Scan for the cell matching the given text and deliver its (x, y) coordinate at center. 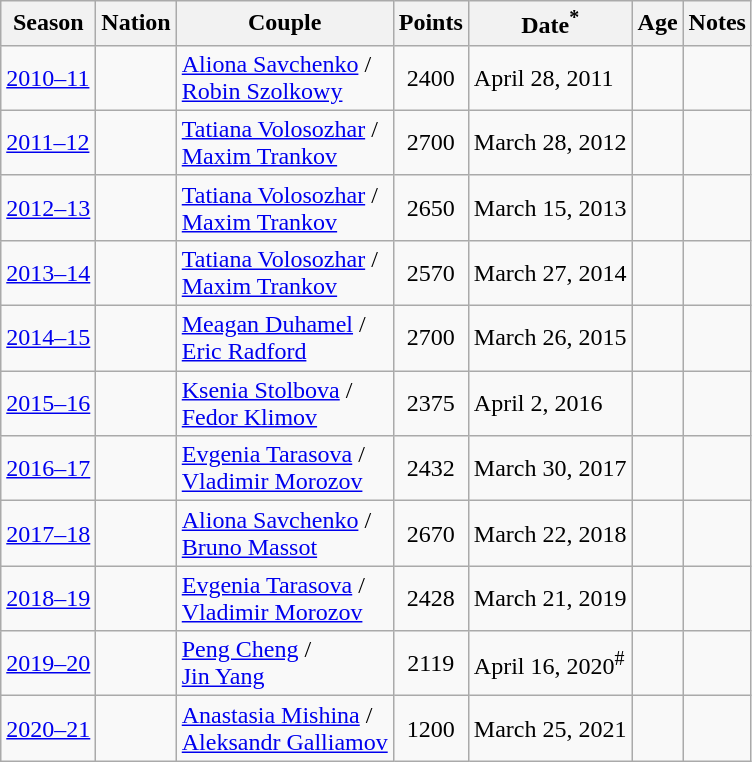
March 21, 2019 (550, 598)
2119 (430, 664)
March 26, 2015 (550, 338)
2020–21 (48, 728)
2013–14 (48, 272)
2014–15 (48, 338)
2011–12 (48, 142)
2428 (430, 598)
1200 (430, 728)
2017–18 (48, 534)
Notes (717, 24)
Anastasia Mishina /Aleksandr Galliamov (284, 728)
March 28, 2012 (550, 142)
Nation (136, 24)
2010–11 (48, 78)
Age (658, 24)
Points (430, 24)
Peng Cheng /Jin Yang (284, 664)
2570 (430, 272)
2012–13 (48, 208)
Ksenia Stolbova /Fedor Klimov (284, 404)
April 28, 2011 (550, 78)
2019–20 (48, 664)
Aliona Savchenko /Bruno Massot (284, 534)
Season (48, 24)
March 15, 2013 (550, 208)
March 25, 2021 (550, 728)
2400 (430, 78)
March 27, 2014 (550, 272)
April 2, 2016 (550, 404)
March 22, 2018 (550, 534)
2432 (430, 468)
Date* (550, 24)
2015–16 (48, 404)
2670 (430, 534)
2016–17 (48, 468)
Meagan Duhamel /Eric Radford (284, 338)
March 30, 2017 (550, 468)
2018–19 (48, 598)
Couple (284, 24)
2375 (430, 404)
April 16, 2020# (550, 664)
2650 (430, 208)
Aliona Savchenko /Robin Szolkowy (284, 78)
